Provide the [X, Y] coordinate of the cell's center where the given text is located.  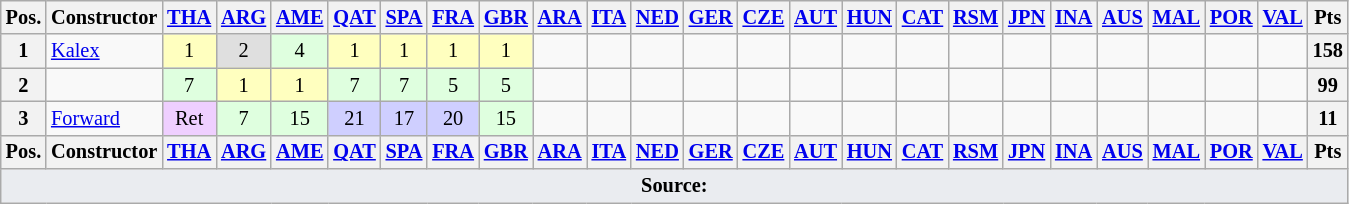
11 [1328, 118]
Ret [189, 118]
4 [300, 51]
Source: [674, 186]
158 [1328, 51]
17 [404, 118]
99 [1328, 85]
20 [453, 118]
3 [24, 118]
Kalex [104, 51]
21 [354, 118]
Forward [104, 118]
